Scan for the cell matching the given text and deliver its (X, Y) coordinate at center. 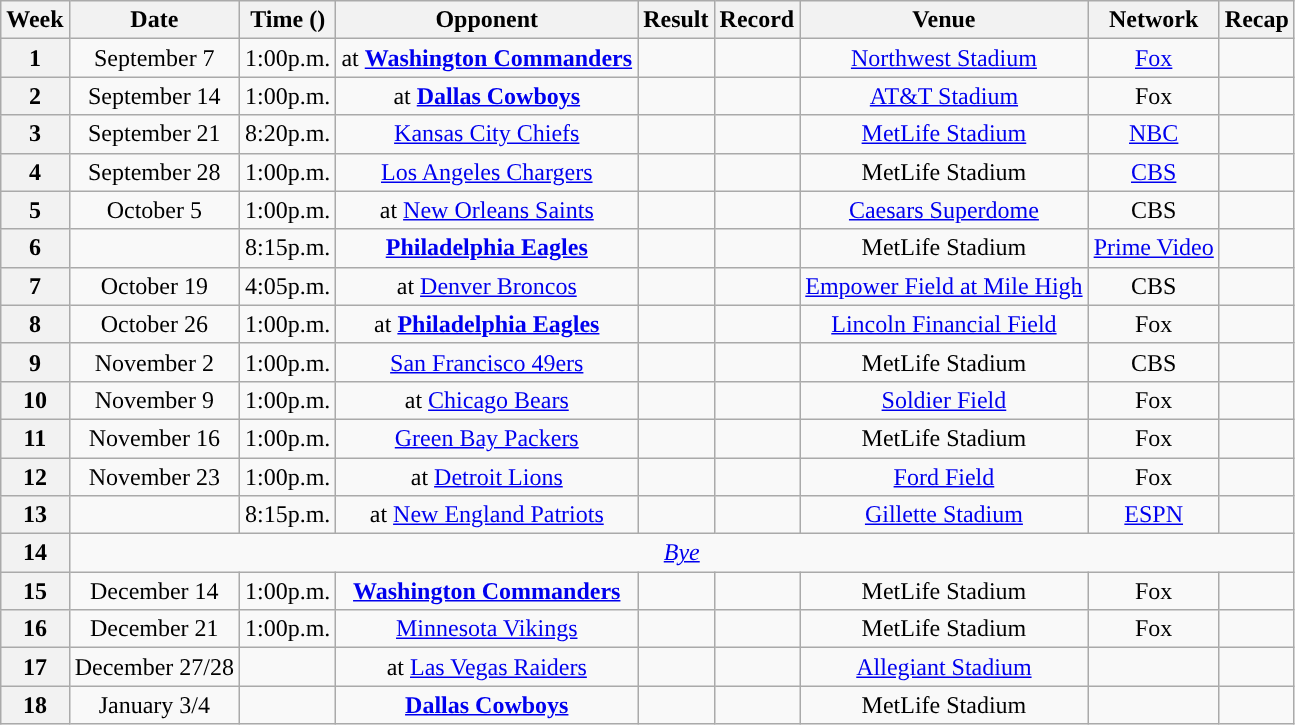
San Francisco 49ers (487, 362)
Venue (944, 20)
14 (35, 553)
3 (35, 134)
Prime Video (1154, 248)
at Dallas Cowboys (487, 96)
7 (35, 286)
Recap (1256, 20)
16 (35, 629)
Lincoln Financial Field (944, 324)
9 (35, 362)
5 (35, 210)
Washington Commanders (487, 591)
December 21 (154, 629)
November 23 (154, 477)
at Philadelphia Eagles (487, 324)
Green Bay Packers (487, 438)
October 26 (154, 324)
Soldier Field (944, 400)
November 9 (154, 400)
10 (35, 400)
Time () (287, 20)
1 (35, 58)
Kansas City Chiefs (487, 134)
December 27/28 (154, 667)
December 14 (154, 591)
Network (1154, 20)
Caesars Superdome (944, 210)
Dallas Cowboys (487, 705)
15 (35, 591)
Result (676, 20)
October 5 (154, 210)
AT&T Stadium (944, 96)
2 (35, 96)
Record (757, 20)
8:20p.m. (287, 134)
6 (35, 248)
13 (35, 515)
at New Orleans Saints (487, 210)
8 (35, 324)
Empower Field at Mile High (944, 286)
Ford Field (944, 477)
4 (35, 172)
October 19 (154, 286)
at Detroit Lions (487, 477)
November 16 (154, 438)
at Washington Commanders (487, 58)
4:05p.m. (287, 286)
12 (35, 477)
Gillette Stadium (944, 515)
November 2 (154, 362)
ESPN (1154, 515)
Philadelphia Eagles (487, 248)
January 3/4 (154, 705)
Date (154, 20)
Opponent (487, 20)
Northwest Stadium (944, 58)
at Las Vegas Raiders (487, 667)
September 21 (154, 134)
Allegiant Stadium (944, 667)
Minnesota Vikings (487, 629)
11 (35, 438)
Los Angeles Chargers (487, 172)
17 (35, 667)
September 14 (154, 96)
18 (35, 705)
Week (35, 20)
NBC (1154, 134)
at Chicago Bears (487, 400)
September 28 (154, 172)
at Denver Broncos (487, 286)
September 7 (154, 58)
Bye (682, 553)
at New England Patriots (487, 515)
